For the text-containing cell, return its midpoint in [X, Y] coordinate format. 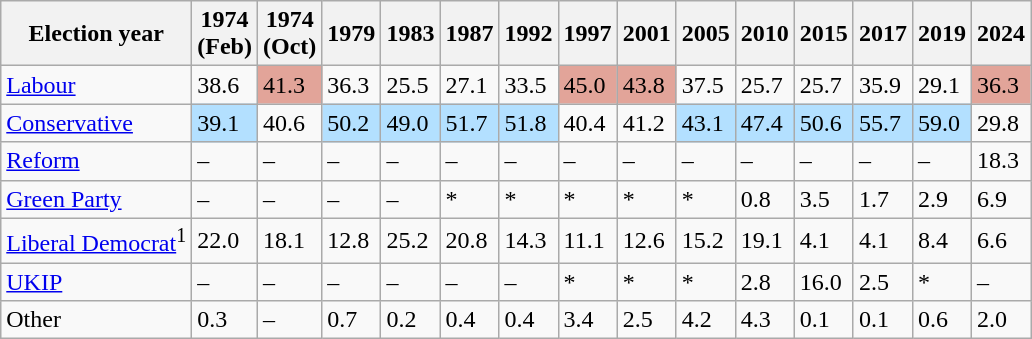
40.6 [289, 123]
3.5 [824, 199]
2001 [646, 34]
18.1 [289, 240]
2015 [824, 34]
43.1 [706, 123]
19.1 [764, 240]
11.1 [588, 240]
Liberal Democrat1 [96, 240]
27.1 [470, 85]
1974(Oct) [289, 34]
51.8 [528, 123]
14.3 [528, 240]
1997 [588, 34]
33.5 [528, 85]
59.0 [942, 123]
3.4 [588, 320]
25.2 [410, 240]
2010 [764, 34]
UKIP [96, 282]
29.1 [942, 85]
15.2 [706, 240]
1983 [410, 34]
25.5 [410, 85]
Other [96, 320]
1987 [470, 34]
0.2 [410, 320]
29.8 [1002, 123]
4.3 [764, 320]
43.8 [646, 85]
Reform [96, 161]
41.3 [289, 85]
2.8 [764, 282]
0.6 [942, 320]
Green Party [96, 199]
0.8 [764, 199]
4.2 [706, 320]
2017 [882, 34]
1974(Feb) [225, 34]
51.7 [470, 123]
1.7 [882, 199]
2005 [706, 34]
18.3 [1002, 161]
6.9 [1002, 199]
12.8 [352, 240]
2.0 [1002, 320]
41.2 [646, 123]
12.6 [646, 240]
45.0 [588, 85]
47.4 [764, 123]
2019 [942, 34]
6.6 [1002, 240]
0.7 [352, 320]
37.5 [706, 85]
1992 [528, 34]
2.9 [942, 199]
20.8 [470, 240]
55.7 [882, 123]
Conservative [96, 123]
49.0 [410, 123]
0.3 [225, 320]
35.9 [882, 85]
50.6 [824, 123]
40.4 [588, 123]
Labour [96, 85]
22.0 [225, 240]
8.4 [942, 240]
2024 [1002, 34]
38.6 [225, 85]
1979 [352, 34]
50.2 [352, 123]
Election year [96, 34]
16.0 [824, 282]
39.1 [225, 123]
